Output the (X, Y) coordinate of the center of the cell containing the given text.  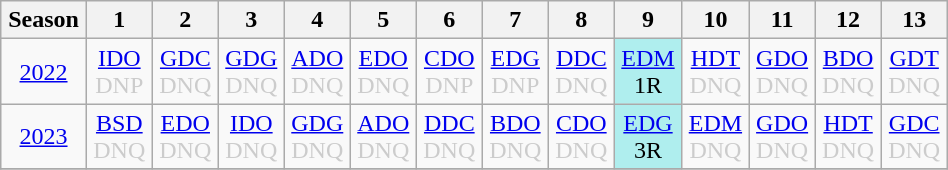
8 (581, 20)
Season (44, 20)
GDTDNQ (914, 72)
CDODNP (449, 72)
2023 (44, 136)
11 (782, 20)
2 (185, 20)
IDODNQ (251, 136)
10 (716, 20)
EDGDNP (515, 72)
5 (383, 20)
EDG3R (648, 136)
CDODNQ (581, 136)
3 (251, 20)
1 (119, 20)
9 (648, 20)
12 (848, 20)
7 (515, 20)
EDMDNQ (716, 136)
BSDDNQ (119, 136)
6 (449, 20)
2022 (44, 72)
13 (914, 20)
EDM1R (648, 72)
IDODNP (119, 72)
4 (317, 20)
